Provide the (x, y) coordinate of the cell's center where the given text is located.  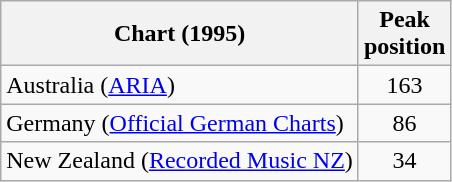
New Zealand (Recorded Music NZ) (180, 161)
Germany (Official German Charts) (180, 123)
Australia (ARIA) (180, 85)
Peakposition (404, 34)
163 (404, 85)
34 (404, 161)
Chart (1995) (180, 34)
86 (404, 123)
